Scan for the cell matching the given text and deliver its (x, y) coordinate at center. 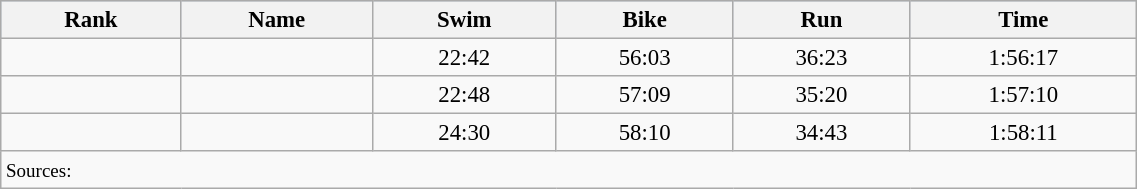
24:30 (464, 133)
1:57:10 (1024, 95)
34:43 (822, 133)
Name (276, 20)
Time (1024, 20)
Rank (91, 20)
58:10 (644, 133)
1:58:11 (1024, 133)
Bike (644, 20)
35:20 (822, 95)
Sources: (569, 170)
57:09 (644, 95)
36:23 (822, 58)
22:48 (464, 95)
Swim (464, 20)
1:56:17 (1024, 58)
22:42 (464, 58)
56:03 (644, 58)
Run (822, 20)
